Find where the given text appears and provide that cell's center as [x, y] coordinate. 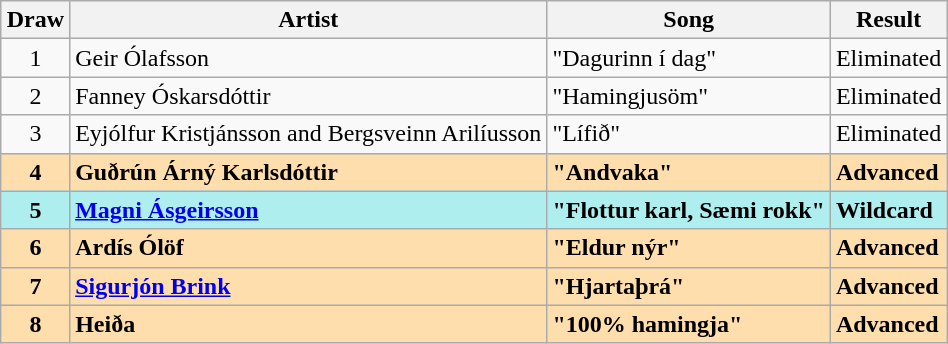
Sigurjón Brink [308, 286]
4 [35, 172]
Geir Ólafsson [308, 58]
Song [689, 20]
"Dagurinn í dag" [689, 58]
Guðrún Árný Karlsdóttir [308, 172]
Result [888, 20]
Draw [35, 20]
2 [35, 96]
"Hamingjusöm" [689, 96]
Eyjólfur Kristjánsson and Bergsveinn Arilíusson [308, 134]
"Flottur karl, Sæmi rokk" [689, 210]
Magni Ásgeirsson [308, 210]
Fanney Óskarsdóttir [308, 96]
Artist [308, 20]
8 [35, 324]
"Eldur nýr" [689, 248]
Heiða [308, 324]
5 [35, 210]
"Hjartaþrá" [689, 286]
6 [35, 248]
7 [35, 286]
"Lífið" [689, 134]
3 [35, 134]
Wildcard [888, 210]
Ardís Ólöf [308, 248]
"Andvaka" [689, 172]
"100% hamingja" [689, 324]
1 [35, 58]
